Search for the cell housing the specified text and yield its [X, Y] center coordinate. 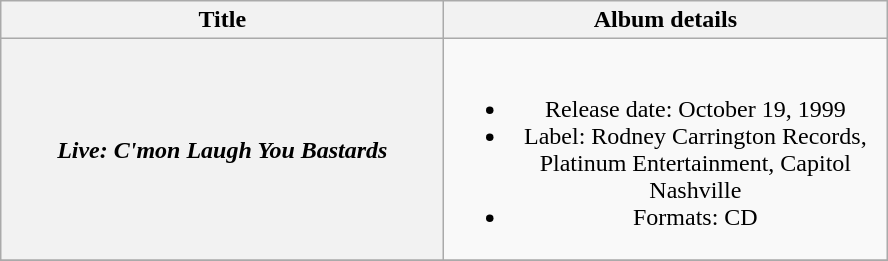
Live: C'mon Laugh You Bastards [222, 150]
Release date: October 19, 1999Label: Rodney Carrington Records, Platinum Entertainment, Capitol NashvilleFormats: CD [666, 150]
Album details [666, 20]
Title [222, 20]
